Return [x, y] of the center of cell containing provided text 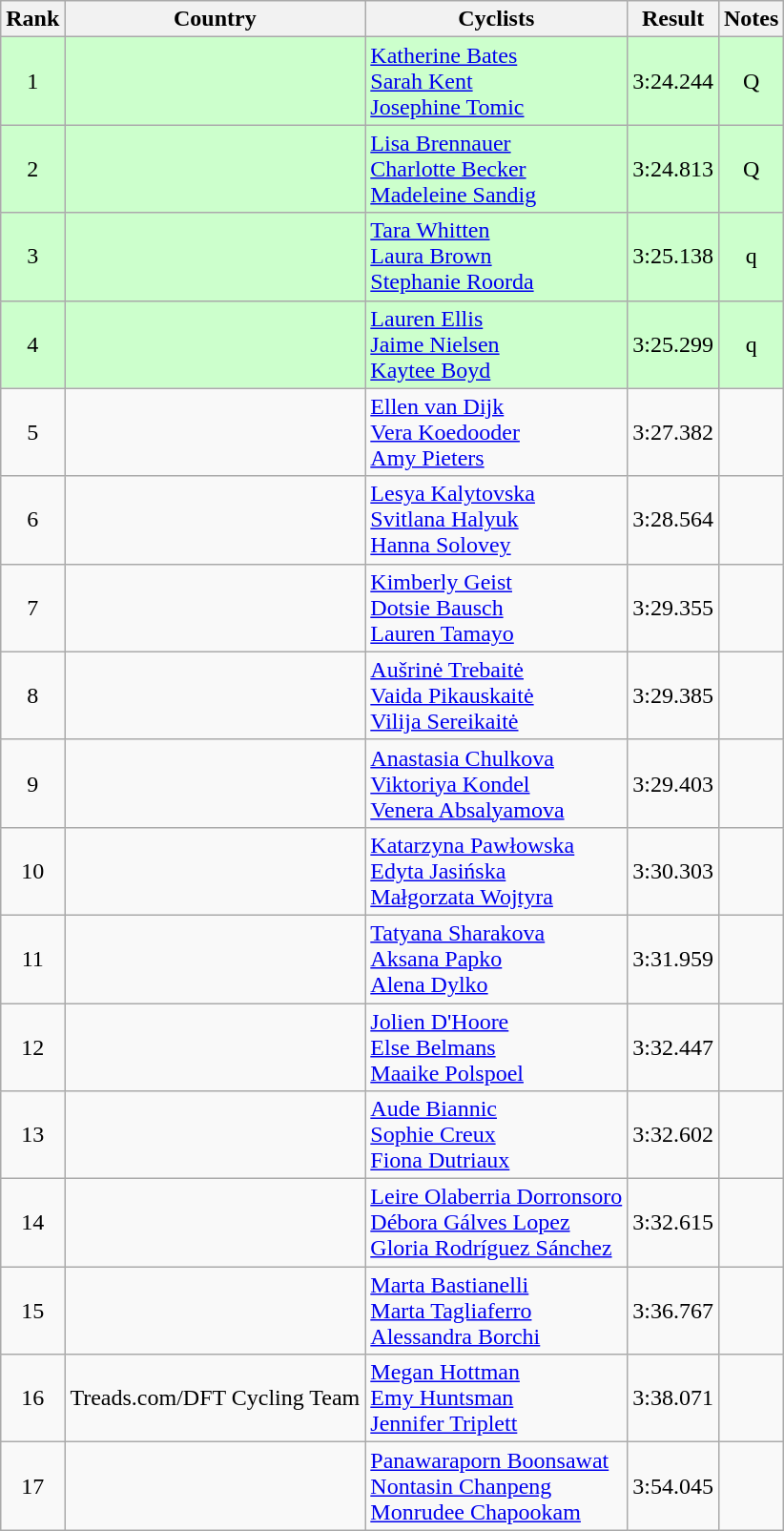
3:25.299 [673, 344]
Aude BiannicSophie CreuxFiona Dutriaux [496, 1135]
3:29.403 [673, 783]
7 [32, 608]
14 [32, 1223]
Country [216, 19]
Marta BastianelliMarta TagliaferroAlessandra Borchi [496, 1311]
3:24.813 [673, 169]
4 [32, 344]
Aušrinė TrebaitėVaida PikauskaitėVilija Sereikaitė [496, 695]
6 [32, 520]
Katherine BatesSarah KentJosephine Tomic [496, 81]
Lesya KalytovskaSvitlana HalyukHanna Solovey [496, 520]
3:32.615 [673, 1223]
9 [32, 783]
8 [32, 695]
3 [32, 257]
3:38.071 [673, 1398]
15 [32, 1311]
3:32.602 [673, 1135]
13 [32, 1135]
Lisa BrennauerCharlotte BeckerMadeleine Sandig [496, 169]
11 [32, 959]
Result [673, 19]
3:54.045 [673, 1486]
Kimberly GeistDotsie BauschLauren Tamayo [496, 608]
Megan HottmanEmy HuntsmanJennifer Triplett [496, 1398]
3:29.355 [673, 608]
2 [32, 169]
3:25.138 [673, 257]
Jolien D'HooreElse BelmansMaaike Polspoel [496, 1047]
3:28.564 [673, 520]
Panawaraporn BoonsawatNontasin ChanpengMonrudee Chapookam [496, 1486]
3:32.447 [673, 1047]
Katarzyna PawłowskaEdyta JasińskaMałgorzata Wojtyra [496, 871]
Tara WhittenLaura BrownStephanie Roorda [496, 257]
Leire Olaberria DorronsoroDébora Gálves LopezGloria Rodríguez Sánchez [496, 1223]
Ellen van DijkVera KoedooderAmy Pieters [496, 432]
3:31.959 [673, 959]
Anastasia ChulkovaViktoriya KondelVenera Absalyamova [496, 783]
Lauren EllisJaime NielsenKaytee Boyd [496, 344]
Tatyana SharakovaAksana PapkoAlena Dylko [496, 959]
Notes [751, 19]
1 [32, 81]
3:29.385 [673, 695]
10 [32, 871]
3:27.382 [673, 432]
16 [32, 1398]
Rank [32, 19]
3:24.244 [673, 81]
3:36.767 [673, 1311]
17 [32, 1486]
Cyclists [496, 19]
3:30.303 [673, 871]
5 [32, 432]
Treads.com/DFT Cycling Team [216, 1398]
12 [32, 1047]
